Search for the cell housing the specified text and yield its (x, y) center coordinate. 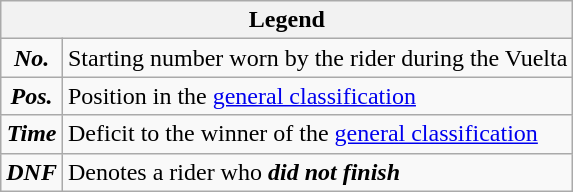
DNF (32, 172)
Starting number worn by the rider during the Vuelta (317, 58)
Position in the general classification (317, 96)
No. (32, 58)
Legend (287, 20)
Time (32, 134)
Deficit to the winner of the general classification (317, 134)
Denotes a rider who did not finish (317, 172)
Pos. (32, 96)
